Locate the cell with the specified text and output its (x, y) center coordinate. 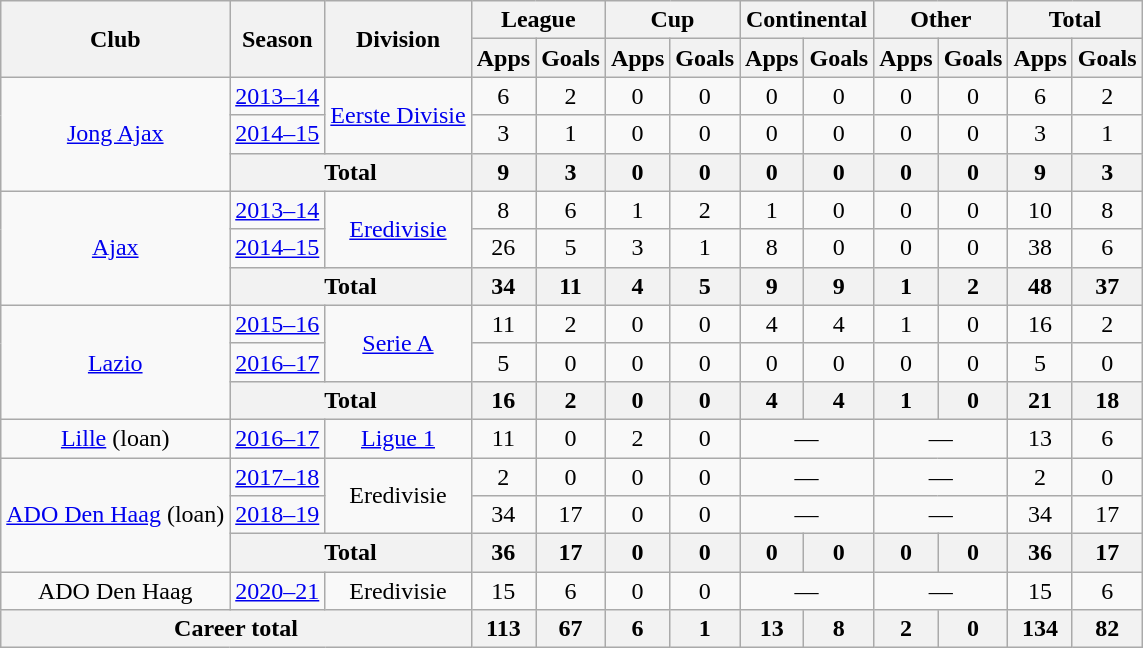
82 (1107, 629)
ADO Den Haag (116, 591)
134 (1040, 629)
2018–19 (278, 515)
Eerste Divisie (398, 115)
37 (1107, 286)
21 (1040, 400)
113 (503, 629)
10 (1040, 210)
Jong Ajax (116, 134)
Club (116, 39)
Season (278, 39)
48 (1040, 286)
2015–16 (278, 324)
Division (398, 39)
Lazio (116, 362)
Ligue 1 (398, 438)
2020–21 (278, 591)
2017–18 (278, 477)
League (538, 20)
ADO Den Haag (loan) (116, 515)
Cup (672, 20)
38 (1040, 248)
Lille (loan) (116, 438)
26 (503, 248)
Serie A (398, 343)
Ajax (116, 248)
Career total (236, 629)
67 (571, 629)
18 (1107, 400)
Other (941, 20)
Continental (807, 20)
